Find where the given text appears and provide that cell's center as (x, y) coordinate. 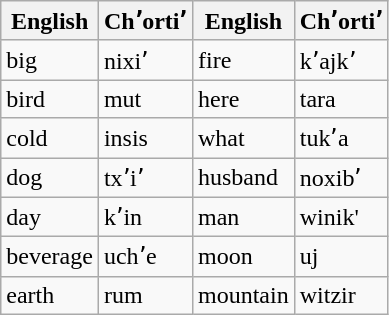
moon (243, 257)
man (243, 217)
tukʼa (341, 138)
earth (50, 295)
day (50, 217)
winik' (341, 217)
what (243, 138)
beverage (50, 257)
dog (50, 178)
cold (50, 138)
kʼin (145, 217)
txʼiʼ (145, 178)
fire (243, 60)
insis (145, 138)
husband (243, 178)
uj (341, 257)
here (243, 99)
noxibʼ (341, 178)
bird (50, 99)
rum (145, 295)
tara (341, 99)
mut (145, 99)
uchʼe (145, 257)
witzir (341, 295)
kʼajkʼ (341, 60)
mountain (243, 295)
nixiʼ (145, 60)
big (50, 60)
